Determine the (X, Y) coordinate at the center of the cell enclosing the given text.  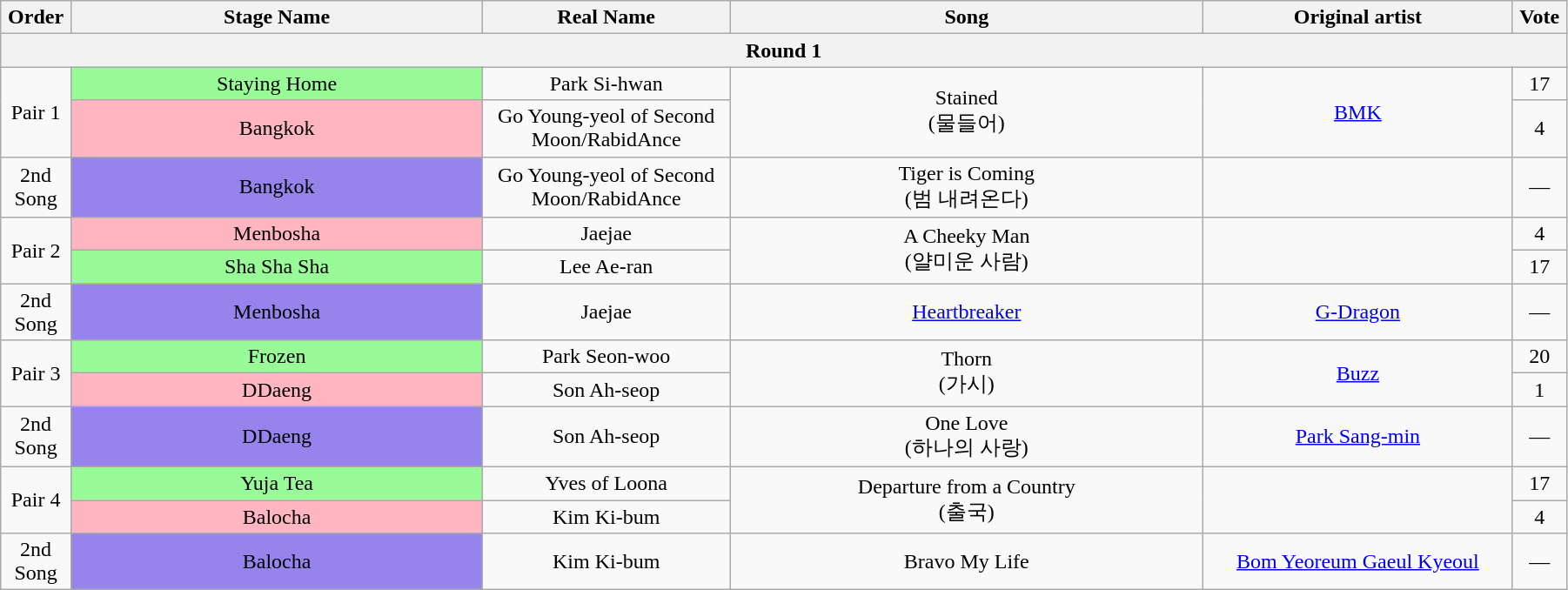
Bravo My Life (967, 562)
Park Seon-woo (606, 357)
Pair 4 (37, 499)
Song (967, 17)
Departure from a Country(출국) (967, 499)
Bom Yeoreum Gaeul Kyeoul (1357, 562)
Yuja Tea (277, 483)
Staying Home (277, 84)
Pair 1 (37, 111)
Park Sang-min (1357, 437)
Stained(물들어) (967, 111)
Round 1 (784, 50)
Original artist (1357, 17)
Sha Sha Sha (277, 267)
Stage Name (277, 17)
Tiger is Coming(범 내려온다) (967, 187)
Order (37, 17)
Buzz (1357, 373)
Heartbreaker (967, 312)
Pair 2 (37, 251)
BMK (1357, 111)
One Love(하나의 사랑) (967, 437)
Pair 3 (37, 373)
A Cheeky Man(얄미운 사람) (967, 251)
Lee Ae-ran (606, 267)
Thorn(가시) (967, 373)
Frozen (277, 357)
20 (1540, 357)
Yves of Loona (606, 483)
Real Name (606, 17)
1 (1540, 390)
G-Dragon (1357, 312)
Vote (1540, 17)
Park Si-hwan (606, 84)
